Extract the [X, Y] coordinate from the center of the cell holding the provided text.  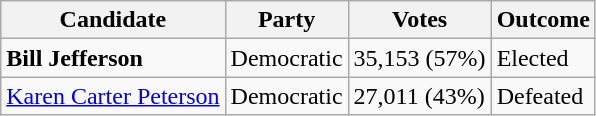
35,153 (57%) [420, 58]
Votes [420, 20]
27,011 (43%) [420, 96]
Elected [543, 58]
Bill Jefferson [113, 58]
Candidate [113, 20]
Defeated [543, 96]
Karen Carter Peterson [113, 96]
Outcome [543, 20]
Party [286, 20]
